Determine the (X, Y) coordinate at the center of the cell enclosing the given text.  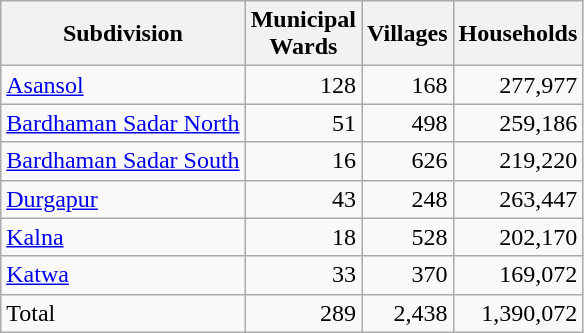
2,438 (408, 313)
528 (408, 237)
Villages (408, 34)
Durgapur (123, 199)
Subdivision (123, 34)
1,390,072 (518, 313)
277,977 (518, 85)
16 (303, 161)
Bardhaman Sadar South (123, 161)
498 (408, 123)
Bardhaman Sadar North (123, 123)
626 (408, 161)
Total (123, 313)
248 (408, 199)
263,447 (518, 199)
128 (303, 85)
202,170 (518, 237)
Households (518, 34)
Katwa (123, 275)
219,220 (518, 161)
169,072 (518, 275)
18 (303, 237)
Asansol (123, 85)
168 (408, 85)
51 (303, 123)
370 (408, 275)
MunicipalWards (303, 34)
43 (303, 199)
259,186 (518, 123)
Kalna (123, 237)
33 (303, 275)
289 (303, 313)
